For the text-containing cell, return its midpoint in [x, y] coordinate format. 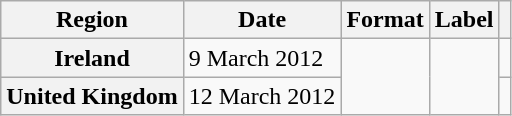
9 March 2012 [262, 58]
Date [262, 20]
Ireland [92, 58]
Region [92, 20]
Label [464, 20]
Format [385, 20]
12 March 2012 [262, 96]
United Kingdom [92, 96]
